Output the (x, y) coordinate of the center of the cell containing the given text.  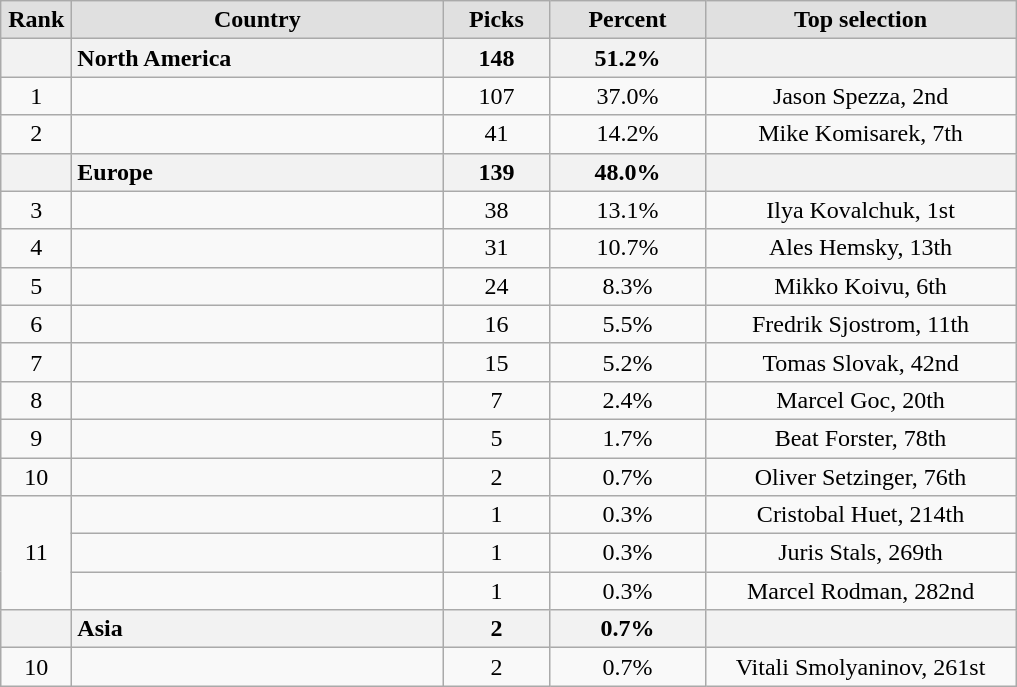
5.5% (628, 324)
139 (496, 172)
51.2% (628, 58)
48.0% (628, 172)
2.4% (628, 400)
10.7% (628, 248)
148 (496, 58)
Marcel Rodman, 282nd (860, 591)
9 (36, 438)
Country (258, 20)
North America (258, 58)
Beat Forster, 78th (860, 438)
16 (496, 324)
Fredrik Sjostrom, 11th (860, 324)
Juris Stals, 269th (860, 553)
1.7% (628, 438)
38 (496, 210)
6 (36, 324)
Ilya Kovalchuk, 1st (860, 210)
Cristobal Huet, 214th (860, 515)
31 (496, 248)
Jason Spezza, 2nd (860, 96)
5.2% (628, 362)
11 (36, 553)
41 (496, 134)
8 (36, 400)
Tomas Slovak, 42nd (860, 362)
107 (496, 96)
Marcel Goc, 20th (860, 400)
Ales Hemsky, 13th (860, 248)
Picks (496, 20)
Percent (628, 20)
Mikko Koivu, 6th (860, 286)
8.3% (628, 286)
37.0% (628, 96)
14.2% (628, 134)
Vitali Smolyaninov, 261st (860, 667)
Asia (258, 629)
Oliver Setzinger, 76th (860, 477)
4 (36, 248)
15 (496, 362)
Rank (36, 20)
Mike Komisarek, 7th (860, 134)
3 (36, 210)
Europe (258, 172)
13.1% (628, 210)
24 (496, 286)
Top selection (860, 20)
